Capture the cell that displays the provided text and extract its (X, Y) central coordinate. 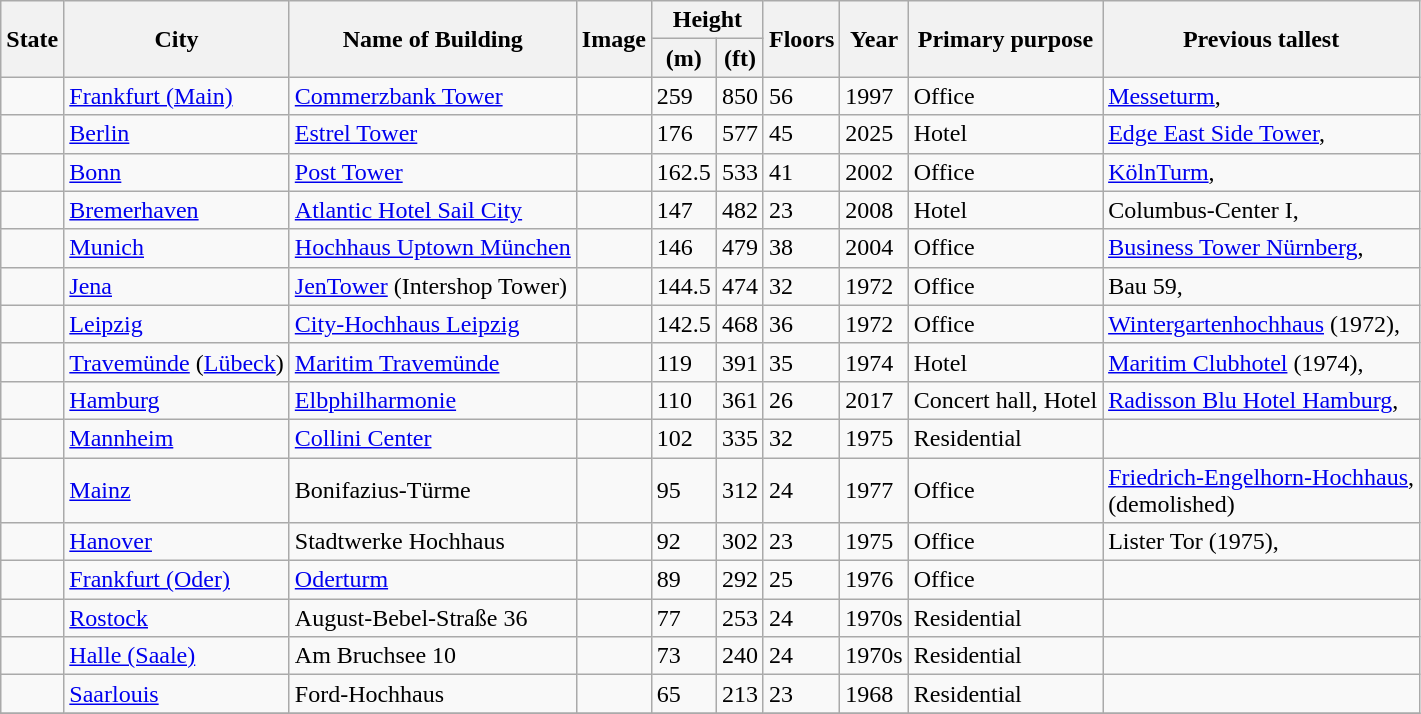
1974 (874, 362)
1976 (874, 580)
38 (801, 248)
Ford-Hochhaus (432, 694)
Rostock (176, 618)
Bremerhaven (176, 210)
(ft) (740, 58)
533 (740, 172)
Mainz (176, 490)
Bonn (176, 172)
Previous tallest (1262, 39)
Estrel Tower (432, 134)
144.5 (684, 286)
Messeturm, (1262, 96)
2004 (874, 248)
482 (740, 210)
Maritim Clubhotel (1974), (1262, 362)
2002 (874, 172)
Lister Tor (1975), (1262, 542)
147 (684, 210)
45 (801, 134)
Oderturm (432, 580)
95 (684, 490)
1968 (874, 694)
36 (801, 324)
Columbus-Center I, (1262, 210)
577 (740, 134)
KölnTurm, (1262, 172)
259 (684, 96)
Maritim Travemünde (432, 362)
Edge East Side Tower, (1262, 134)
Travemünde (Lübeck) (176, 362)
Name of Building (432, 39)
479 (740, 248)
146 (684, 248)
850 (740, 96)
Collini Center (432, 438)
Concert hall, Hotel (1005, 400)
Business Tower Nürnberg, (1262, 248)
Leipzig (176, 324)
Atlantic Hotel Sail City (432, 210)
312 (740, 490)
August-Bebel-Straße 36 (432, 618)
Mannheim (176, 438)
77 (684, 618)
Height (707, 20)
102 (684, 438)
Commerzbank Tower (432, 96)
253 (740, 618)
City-Hochhaus Leipzig (432, 324)
26 (801, 400)
2017 (874, 400)
35 (801, 362)
240 (740, 656)
Stadtwerke Hochhaus (432, 542)
JenTower (Intershop Tower) (432, 286)
119 (684, 362)
25 (801, 580)
State (32, 39)
474 (740, 286)
Am Bruchsee 10 (432, 656)
Friedrich-Engelhorn-Hochhaus, (demolished) (1262, 490)
92 (684, 542)
Berlin (176, 134)
142.5 (684, 324)
Saarlouis (176, 694)
Elbphilharmonie (432, 400)
Year (874, 39)
Hanover (176, 542)
56 (801, 96)
1997 (874, 96)
Hamburg (176, 400)
Primary purpose (1005, 39)
213 (740, 694)
Hochhaus Uptown München (432, 248)
2025 (874, 134)
468 (740, 324)
65 (684, 694)
City (176, 39)
1977 (874, 490)
Post Tower (432, 172)
Jena (176, 286)
(m) (684, 58)
361 (740, 400)
Halle (Saale) (176, 656)
162.5 (684, 172)
335 (740, 438)
89 (684, 580)
Frankfurt (Oder) (176, 580)
391 (740, 362)
302 (740, 542)
292 (740, 580)
Image (614, 39)
Bau 59, (1262, 286)
2008 (874, 210)
Wintergartenhochhaus (1972), (1262, 324)
Radisson Blu Hotel Hamburg, (1262, 400)
Bonifazius-Türme (432, 490)
Floors (801, 39)
176 (684, 134)
Munich (176, 248)
110 (684, 400)
41 (801, 172)
Frankfurt (Main) (176, 96)
73 (684, 656)
